Provide the (x, y) coordinate of the cell's center where the given text is located.  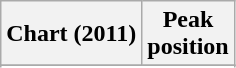
Peakposition (188, 34)
Chart (2011) (72, 34)
